Identify which cell holds the provided text, then report its [X, Y] central coordinate. 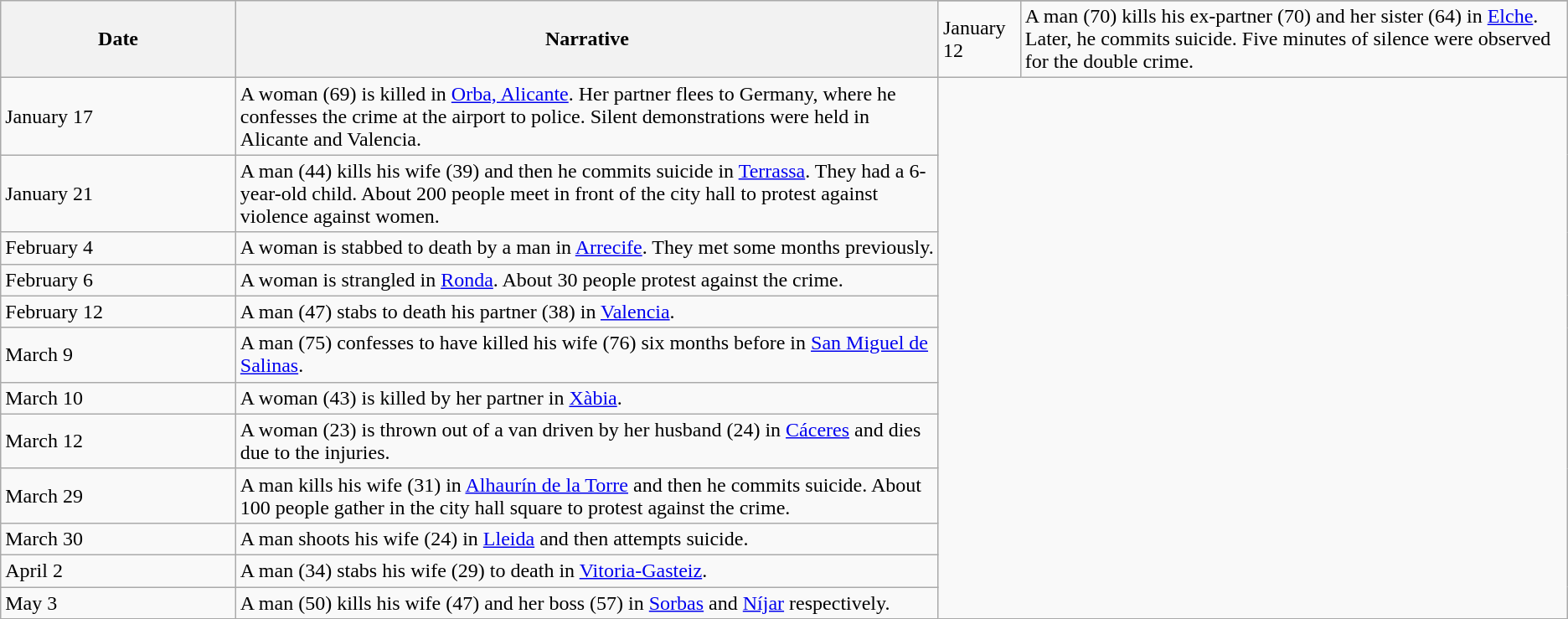
March 30 [119, 539]
A woman is stabbed to death by a man in Arrecife. They met some months previously. [586, 248]
A man shoots his wife (24) in Lleida and then attempts suicide. [586, 539]
March 29 [119, 496]
A man (75) confesses to have killed his wife (76) six months before in San Miguel de Salinas. [586, 355]
February 4 [119, 248]
February 6 [119, 280]
A woman (43) is killed by her partner in Xàbia. [586, 398]
A man (50) kills his wife (47) and her boss (57) in Sorbas and Níjar respectively. [586, 602]
March 12 [119, 441]
Date [119, 39]
A man (34) stabs his wife (29) to death in Vitoria-Gasteiz. [586, 570]
January 12 [979, 39]
March 10 [119, 398]
March 9 [119, 355]
January 21 [119, 193]
A woman is strangled in Ronda. About 30 people protest against the crime. [586, 280]
Narrative [586, 39]
January 17 [119, 116]
A woman (23) is thrown out of a van driven by her husband (24) in Cáceres and dies due to the injuries. [586, 441]
May 3 [119, 602]
A man (47) stabs to death his partner (38) in Valencia. [586, 312]
February 12 [119, 312]
April 2 [119, 570]
